Search for the cell housing the specified text and yield its (x, y) center coordinate. 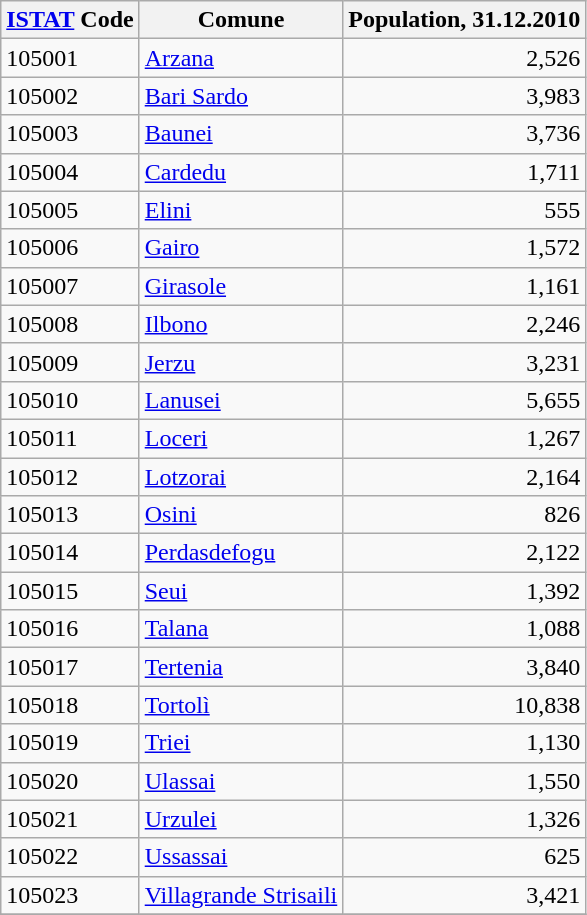
1,267 (464, 438)
Jerzu (241, 362)
3,840 (464, 667)
Ilbono (241, 324)
1,161 (464, 286)
Elini (241, 210)
ISTAT Code (70, 20)
555 (464, 210)
105016 (70, 629)
Lanusei (241, 400)
1,392 (464, 591)
Arzana (241, 58)
1,130 (464, 743)
Cardedu (241, 172)
Girasole (241, 286)
105007 (70, 286)
3,983 (464, 96)
Bari Sardo (241, 96)
10,838 (464, 705)
Loceri (241, 438)
105023 (70, 895)
105001 (70, 58)
1,572 (464, 248)
105021 (70, 819)
Comune (241, 20)
105017 (70, 667)
1,711 (464, 172)
105004 (70, 172)
105015 (70, 591)
5,655 (464, 400)
Talana (241, 629)
105010 (70, 400)
Baunei (241, 134)
Ussassai (241, 857)
Triei (241, 743)
Seui (241, 591)
105012 (70, 477)
105003 (70, 134)
105019 (70, 743)
105018 (70, 705)
2,526 (464, 58)
105005 (70, 210)
105020 (70, 781)
105002 (70, 96)
3,231 (464, 362)
2,246 (464, 324)
Tertenia (241, 667)
Ulassai (241, 781)
Villagrande Strisaili (241, 895)
Osini (241, 515)
1,326 (464, 819)
Urzulei (241, 819)
2,164 (464, 477)
105011 (70, 438)
105008 (70, 324)
1,088 (464, 629)
Perdasdefogu (241, 553)
3,421 (464, 895)
105022 (70, 857)
Population, 31.12.2010 (464, 20)
625 (464, 857)
3,736 (464, 134)
105006 (70, 248)
Lotzorai (241, 477)
2,122 (464, 553)
105009 (70, 362)
105014 (70, 553)
Gairo (241, 248)
105013 (70, 515)
1,550 (464, 781)
826 (464, 515)
Tortolì (241, 705)
